Identify which cell holds the provided text, then report its (x, y) central coordinate. 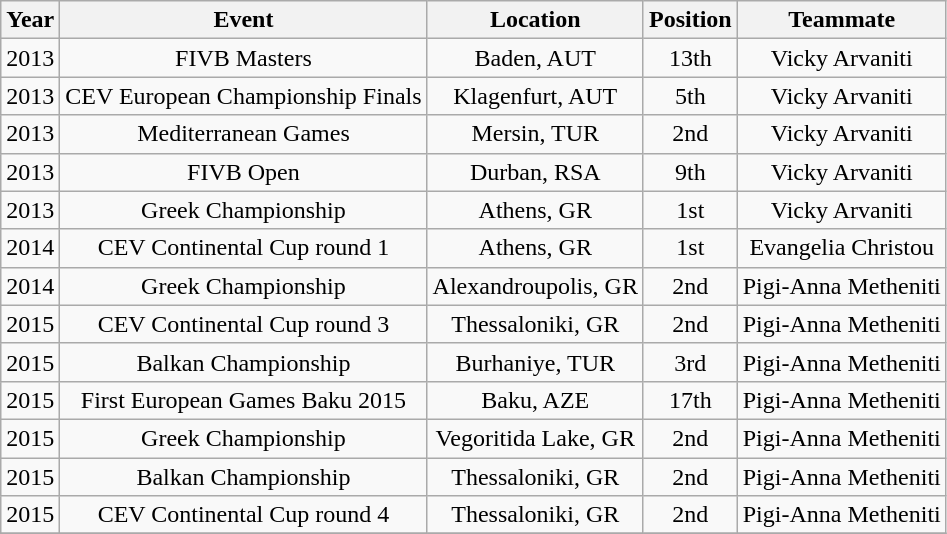
9th (690, 172)
CEV Continental Cup round 4 (244, 515)
Event (244, 20)
Vegoritida Lake, GR (535, 438)
CEV Continental Cup round 3 (244, 324)
3rd (690, 362)
Baku, AZE (535, 400)
Burhaniye, TUR (535, 362)
13th (690, 58)
Location (535, 20)
Klagenfurt, AUT (535, 96)
Durban, RSA (535, 172)
5th (690, 96)
17th (690, 400)
Position (690, 20)
Evangelia Christou (842, 248)
Teammate (842, 20)
FIVB Masters (244, 58)
CEV European Championship Finals (244, 96)
Mediterranean Games (244, 134)
Alexandroupolis, GR (535, 286)
Mersin, TUR (535, 134)
CEV Continental Cup round 1 (244, 248)
Year (30, 20)
FIVB Open (244, 172)
Baden, AUT (535, 58)
First European Games Baku 2015 (244, 400)
